Return the [x, y] coordinate for the center point of the cell that contains the specified text.  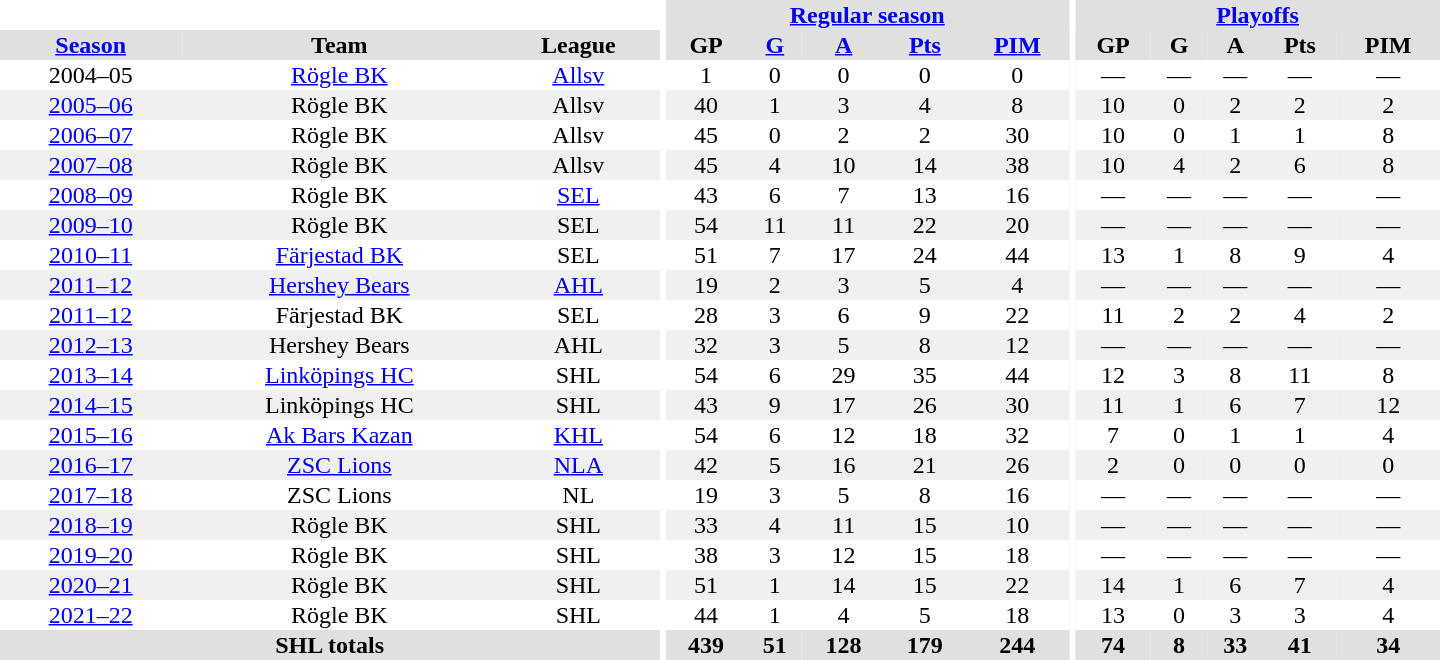
439 [706, 645]
35 [924, 375]
Team [339, 45]
2006–07 [90, 135]
128 [844, 645]
74 [1113, 645]
2004–05 [90, 75]
2016–17 [90, 465]
28 [706, 315]
League [578, 45]
34 [1388, 645]
KHL [578, 435]
2010–11 [90, 255]
Season [90, 45]
244 [1018, 645]
24 [924, 255]
41 [1300, 645]
Playoffs [1258, 15]
179 [924, 645]
2014–15 [90, 405]
21 [924, 465]
2008–09 [90, 195]
2009–10 [90, 225]
Ak Bars Kazan [339, 435]
29 [844, 375]
NLA [578, 465]
2018–19 [90, 525]
2012–13 [90, 345]
42 [706, 465]
40 [706, 105]
2013–14 [90, 375]
Regular season [867, 15]
2021–22 [90, 615]
SHL totals [330, 645]
NL [578, 495]
2017–18 [90, 495]
2020–21 [90, 585]
2007–08 [90, 165]
2019–20 [90, 555]
20 [1018, 225]
2005–06 [90, 105]
2015–16 [90, 435]
